Capture the cell that displays the provided text and extract its (X, Y) central coordinate. 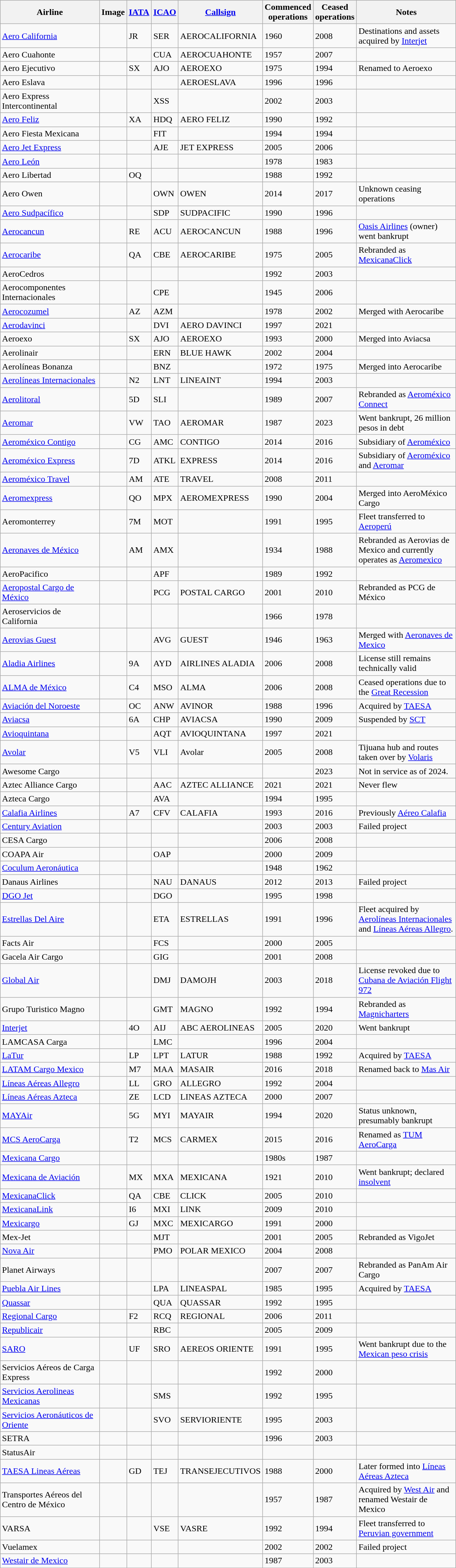
RE (139, 231)
4O (139, 1028)
LINEASPAL (220, 1288)
Facts Air (50, 943)
Aeroméxico Travel (50, 479)
AAC (165, 785)
SVO (165, 1420)
Aero Feliz (50, 120)
Aeromonterrey (50, 521)
AEROCALIFORNIA (220, 36)
MPX (165, 497)
AVIOQUINTANA (220, 733)
LAMCASA Carga (50, 1041)
SUDPACIFIC (220, 213)
CLICK (220, 1196)
MJT (165, 1237)
ABC AEROLINEAS (220, 1028)
Aerocozumel (50, 311)
Merged with Aeronaves de Mexico (406, 640)
CUA (165, 55)
Avioquintana (50, 733)
RCQ (165, 1316)
LCD (165, 1097)
1921 (288, 1177)
DAMOJH (220, 980)
XSS (165, 101)
Aerovias Guest (50, 640)
OC (139, 706)
LL (139, 1083)
OAP (165, 854)
1946 (288, 640)
Aero Libertad (50, 175)
AVINOR (220, 706)
License still remains technically valid (406, 663)
Aerocomponentes Internacionales (50, 292)
ETA (165, 919)
REGIONAL (220, 1316)
Merged into AeroMéxico Cargo (406, 497)
Coculum Aeronáutica (50, 868)
1945 (288, 292)
Went bankrupt, 26 million pesos in debt (406, 423)
Status unknown, presumably bankrupt (406, 1116)
AIRLINES ALADIA (220, 663)
XA (139, 120)
TRANSEJECUTIVOS (220, 1471)
1960 (288, 36)
Líneas Aéreas Allegro (50, 1083)
VSE (165, 1528)
SARO (50, 1348)
PCG (165, 593)
7M (139, 521)
1966 (288, 616)
SRO (165, 1348)
DGO Jet (50, 896)
ANW (165, 706)
Westair de Mexico (50, 1561)
CESA Cargo (50, 840)
Aerolinair (50, 353)
AIJ (165, 1028)
ATE (165, 479)
DVI (165, 325)
1980s (288, 1158)
Aero Jet Express (50, 147)
Ceased operations due to the Great Recession (406, 687)
1948 (288, 868)
Puebla Air Lines (50, 1288)
Rebranded as Aeroméxico Connect (406, 399)
Aero Fiesta Mexicana (50, 133)
LP (139, 1055)
A7 (139, 813)
AERO FELIZ (220, 120)
DANAUS (220, 882)
FCS (165, 943)
Aviación del Noroeste (50, 706)
AeroCedros (50, 274)
AEROMAR (220, 423)
AQT (165, 733)
Aero California (50, 36)
Servicios Aerolineas Mexicanas (50, 1396)
MAGNO (220, 1009)
Aero Eslava (50, 82)
DGO (165, 896)
Went bankrupt due to the Mexican peso crisis (406, 1348)
Aerolíneas Bonanza (50, 367)
MYI (165, 1116)
GIG (165, 957)
MXC (165, 1223)
ATKL (165, 460)
ALMA de México (50, 687)
Quassar (50, 1302)
License revoked due to Cubana de Aviación Flight 972 (406, 980)
Mexicana de Aviación (50, 1177)
Aero León (50, 161)
Líneas Aéreas Azteca (50, 1097)
SETRA (50, 1439)
Regional Cargo (50, 1316)
AYD (165, 663)
Merged into Aviacsa (406, 339)
Aztec Alliance Cargo (50, 785)
ALMA (220, 687)
AVA (165, 799)
Aero Sudpacífico (50, 213)
1963 (335, 640)
Calafia Airlines (50, 813)
Oasis Airlines (owner) went bankrupt (406, 231)
SERVIORIENTE (220, 1420)
Aeroservicios de California (50, 616)
CHP (165, 720)
LATUR (220, 1055)
SLI (165, 399)
NAU (165, 882)
N2 (139, 380)
ACU (165, 231)
GUEST (220, 640)
1962 (335, 868)
Renamed back to Mas Air (406, 1069)
Awesome Cargo (50, 771)
Aeropostal Cargo de México (50, 593)
2013 (335, 882)
MCS AeroCarga (50, 1140)
1934 (288, 550)
Ceasedoperations (335, 12)
Never flew (406, 785)
AEROCANCUN (220, 231)
AMX (165, 550)
GRO (165, 1083)
AVIACSA (220, 720)
T2 (139, 1140)
GD (139, 1471)
Fleet transferred to Peruvian government (406, 1528)
Mex-Jet (50, 1237)
UF (139, 1348)
Merged into Aerocaribe (406, 367)
Renamed as TUM AeroCarga (406, 1140)
AZ (139, 311)
CFV (165, 813)
1983 (335, 161)
9A (139, 663)
Acquired by West Air and renamed Westair de Mexico (406, 1500)
LaTur (50, 1055)
Not in service as of 2024. (406, 771)
LINEAINT (220, 380)
Aeroméxico Contigo (50, 441)
Gacela Air Cargo (50, 957)
Previously Aéreo Calafia (406, 813)
SER (165, 36)
Notes (406, 12)
HDQ (165, 120)
AeroPacifico (50, 574)
RBC (165, 1330)
MEXICARGO (220, 1223)
QUASSAR (220, 1302)
2012 (288, 882)
6A (139, 720)
7D (139, 460)
Aerodavinci (50, 325)
VASRE (220, 1528)
AEROESLAVA (220, 82)
Servicios Aéreos de Carga Express (50, 1372)
JR (139, 36)
Suspended by SCT (406, 720)
Estrellas Del Aire (50, 919)
Aeroméxico Express (50, 460)
1972 (288, 367)
BLUE HAWK (220, 353)
Subsidiary of Aeroméxico (406, 441)
Mexicana Cargo (50, 1158)
AZTEC ALLIANCE (220, 785)
Interjet (50, 1028)
Vuelamex (50, 1547)
F2 (139, 1316)
5D (139, 399)
DMJ (165, 980)
IATA (139, 12)
LATAM Cargo Mexico (50, 1069)
Rebranded as MexicanaClick (406, 255)
MEXICANA (220, 1177)
COAPA Air (50, 854)
Rebranded as PCG de México (406, 593)
MXA (165, 1177)
Destinations and assets acquired by Interjet (406, 36)
Planet Airways (50, 1270)
AEROCUAHONTE (220, 55)
Went bankrupt (406, 1028)
Aero Cuahonte (50, 55)
QUA (165, 1302)
Global Air (50, 980)
ICAO (165, 12)
ZE (139, 1097)
I6 (139, 1209)
TAO (165, 423)
MSO (165, 687)
ERN (165, 353)
AERO DAVINCI (220, 325)
TAESA Lineas Aéreas (50, 1471)
POLAR MEXICO (220, 1251)
Merged with Aerocaribe (406, 311)
Aeroexo (50, 339)
CALAFIA (220, 813)
Aerolíneas Internacionales (50, 380)
Rebranded as Magnicharters (406, 1009)
Republicair (50, 1330)
StatusAir (50, 1452)
Fleet acquired by Aerolíneas Internacionales and Líneas Aéreas Allegro. (406, 919)
Nova Air (50, 1251)
MexicanaLink (50, 1209)
ESTRELLAS (220, 919)
MOT (165, 521)
OWEN (220, 193)
CG (139, 441)
CONTIGO (220, 441)
MAA (165, 1069)
MAYAir (50, 1116)
Fleet transferred to Aeroperú (406, 521)
Airline (50, 12)
SDP (165, 213)
MX (139, 1177)
LMC (165, 1041)
AEREOS ORIENTE (220, 1348)
LNT (165, 380)
JET EXPRESS (220, 147)
1985 (288, 1288)
VARSA (50, 1528)
Aero Owen (50, 193)
CPE (165, 292)
Callsign (220, 12)
Rebranded as PanAm Air Cargo (406, 1270)
Aladia Airlines (50, 663)
LINK (220, 1209)
Aeromexpress (50, 497)
AJE (165, 147)
M7 (139, 1069)
GJ (139, 1223)
AVG (165, 640)
VW (139, 423)
MCS (165, 1140)
Mexicargo (50, 1223)
2015 (288, 1140)
Aerocaribe (50, 255)
Rebranded as VigoJet (406, 1237)
AEROMEXPRESS (220, 497)
APF (165, 574)
Grupo Turistico Magno (50, 1009)
FIT (165, 133)
Renamed to Aeroexo (406, 68)
EXPRESS (220, 460)
Aeronaves de México (50, 550)
Rebranded as Aerovias de Mexico and currently operates as Aeromexico (406, 550)
TEJ (165, 1471)
QO (139, 497)
2017 (335, 193)
Aeromar (50, 423)
V5 (139, 752)
GMT (165, 1009)
MASAIR (220, 1069)
AEROCARIBE (220, 255)
Image (113, 12)
Aerolitoral (50, 399)
VLI (165, 752)
Aero Ejecutivo (50, 68)
Aero Express Intercontinental (50, 101)
Danaus Airlines (50, 882)
Transportes Aéreos del Centro de México (50, 1500)
AZM (165, 311)
AMC (165, 441)
MAYAIR (220, 1116)
PMO (165, 1251)
ALLEGRO (220, 1083)
OWN (165, 193)
Tijuana hub and routes taken over by Volaris (406, 752)
Azteca Cargo (50, 799)
Unknown ceasing operations (406, 193)
C4 (139, 687)
POSTAL CARGO (220, 593)
SMS (165, 1396)
LINEAS AZTECA (220, 1097)
5G (139, 1116)
Later formed into Líneas Aéreas Azteca (406, 1471)
TRAVEL (220, 479)
LPT (165, 1055)
Servicios Aeronáuticos de Oriente (50, 1420)
OQ (139, 175)
BNZ (165, 367)
Century Aviation (50, 827)
MexicanaClick (50, 1196)
LPA (165, 1288)
Went bankrupt; declared insolvent (406, 1177)
1998 (335, 896)
MXI (165, 1209)
Commencedoperations (288, 12)
Aerocancun (50, 231)
Aviacsa (50, 720)
CARMEX (220, 1140)
Subsidiary of Aeroméxico and Aeromar (406, 460)
